Search for the cell housing the specified text and yield its [X, Y] center coordinate. 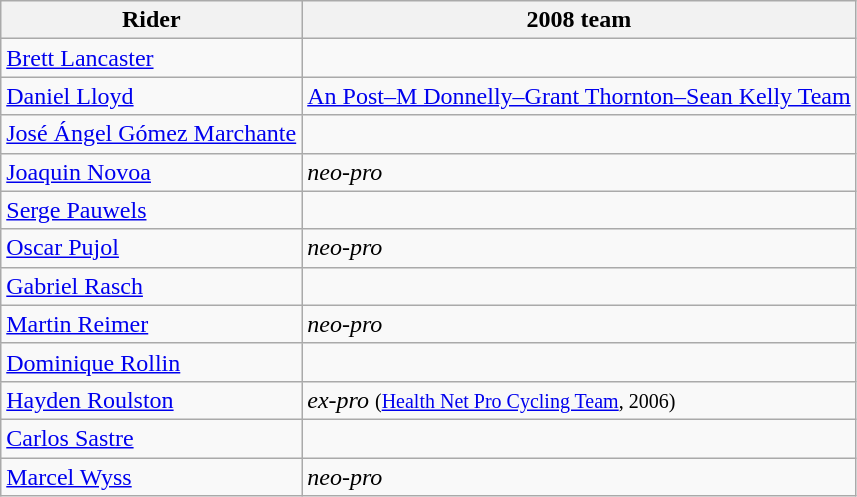
An Post–M Donnelly–Grant Thornton–Sean Kelly Team [579, 96]
Martin Reimer [152, 324]
ex-pro (Health Net Pro Cycling Team, 2006) [579, 400]
Rider [152, 20]
Daniel Lloyd [152, 96]
Hayden Roulston [152, 400]
Oscar Pujol [152, 248]
Gabriel Rasch [152, 286]
Joaquin Novoa [152, 172]
Brett Lancaster [152, 58]
Dominique Rollin [152, 362]
Serge Pauwels [152, 210]
Marcel Wyss [152, 477]
José Ángel Gómez Marchante [152, 134]
Carlos Sastre [152, 438]
2008 team [579, 20]
